Extract the (x, y) coordinate from the center of the cell holding the provided text.  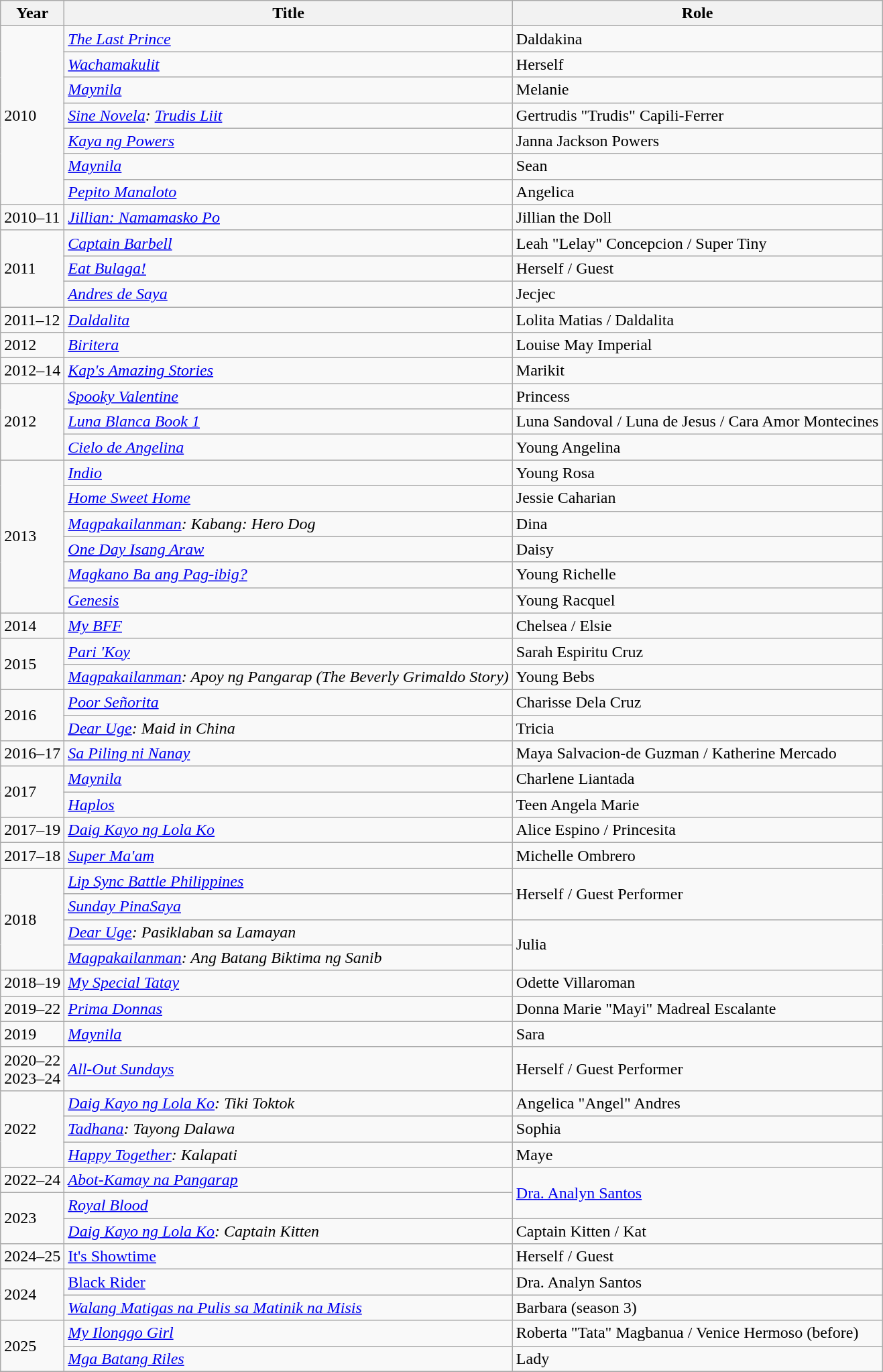
Poor Señorita (288, 702)
It's Showtime (288, 1257)
Herself (697, 64)
2015 (32, 664)
Princess (697, 396)
Kap's Amazing Stories (288, 371)
Super Ma'am (288, 856)
Angelica (697, 192)
Jillian: Namamasko Po (288, 217)
Louise May Imperial (697, 345)
Wachamakulit (288, 64)
Young Racquel (697, 600)
Magpakailanman: Apoy ng Pangarap (The Beverly Grimaldo Story) (288, 677)
Young Rosa (697, 473)
Maya Salvacion-de Guzman / Katherine Mercado (697, 754)
Haplos (288, 805)
Year (32, 13)
2019 (32, 1034)
Happy Together: Kalapati (288, 1154)
2017–19 (32, 830)
Pari 'Koy (288, 651)
Dear Uge: Pasiklaban sa Lamayan (288, 932)
My BFF (288, 626)
Lady (697, 1359)
Mga Batang Riles (288, 1359)
Role (697, 13)
Sunday PinaSaya (288, 907)
Sarah Espiritu Cruz (697, 651)
2022–24 (32, 1180)
Sara (697, 1034)
Luna Sandoval / Luna de Jesus / Cara Amor Montecines (697, 422)
2020–22 2023–24 (32, 1069)
Captain Barbell (288, 243)
Gertrudis "Trudis" Capili-Ferrer (697, 115)
Andres de Saya (288, 294)
Daig Kayo ng Lola Ko: Captain Kitten (288, 1231)
2019–22 (32, 1009)
2024–25 (32, 1257)
My Ilonggo Girl (288, 1333)
Chelsea / Elsie (697, 626)
Genesis (288, 600)
Odette Villaroman (697, 983)
Magkano Ba ang Pag-ibig? (288, 575)
Sophia (697, 1129)
Tadhana: Tayong Dalawa (288, 1129)
2024 (32, 1295)
Daig Kayo ng Lola Ko: Tiki Toktok (288, 1103)
2016 (32, 715)
Donna Marie "Mayi" Madreal Escalante (697, 1009)
Eat Bulaga! (288, 268)
Barbara (season 3) (697, 1308)
The Last Prince (288, 39)
Roberta "Tata" Magbanua / Venice Hermoso (before) (697, 1333)
My Special Tatay (288, 983)
2023 (32, 1218)
Melanie (697, 90)
2022 (32, 1129)
Jecjec (697, 294)
2018 (32, 919)
Lolita Matias / Daldalita (697, 320)
Magpakailanman: Kabang: Hero Dog (288, 524)
Maye (697, 1154)
Jillian the Doll (697, 217)
2025 (32, 1346)
Daisy (697, 549)
Sean (697, 166)
Indio (288, 473)
2017 (32, 792)
Michelle Ombrero (697, 856)
Dear Uge: Maid in China (288, 728)
One Day Isang Araw (288, 549)
Leah "Lelay" Concepcion / Super Tiny (697, 243)
Luna Blanca Book 1 (288, 422)
2014 (32, 626)
Prima Donnas (288, 1009)
Angelica "Angel" Andres (697, 1103)
Captain Kitten / Kat (697, 1231)
Charisse Dela Cruz (697, 702)
Alice Espino / Princesita (697, 830)
Young Richelle (697, 575)
2017–18 (32, 856)
Teen Angela Marie (697, 805)
Home Sweet Home (288, 498)
Abot-Kamay na Pangarap (288, 1180)
Spooky Valentine (288, 396)
Young Bebs (697, 677)
Black Rider (288, 1282)
Daldakina (697, 39)
Magpakailanman: Ang Batang Biktima ng Sanib (288, 958)
All-Out Sundays (288, 1069)
Daldalita (288, 320)
Janna Jackson Powers (697, 141)
Biritera (288, 345)
Daig Kayo ng Lola Ko (288, 830)
Pepito Manaloto (288, 192)
Tricia (697, 728)
2010–11 (32, 217)
Marikit (697, 371)
2010 (32, 115)
Walang Matigas na Pulis sa Matinik na Misis (288, 1308)
Kaya ng Powers (288, 141)
2016–17 (32, 754)
2018–19 (32, 983)
Royal Blood (288, 1206)
Title (288, 13)
Young Angelina (697, 447)
Julia (697, 945)
2012–14 (32, 371)
2011–12 (32, 320)
Cielo de Angelina (288, 447)
Dina (697, 524)
Sine Novela: Trudis Liit (288, 115)
2011 (32, 268)
Jessie Caharian (697, 498)
Sa Piling ni Nanay (288, 754)
Lip Sync Battle Philippines (288, 881)
2013 (32, 536)
Charlene Liantada (697, 779)
